Pinpoint the cell where the given text exists, returning its (x, y) midpoint coordinate. 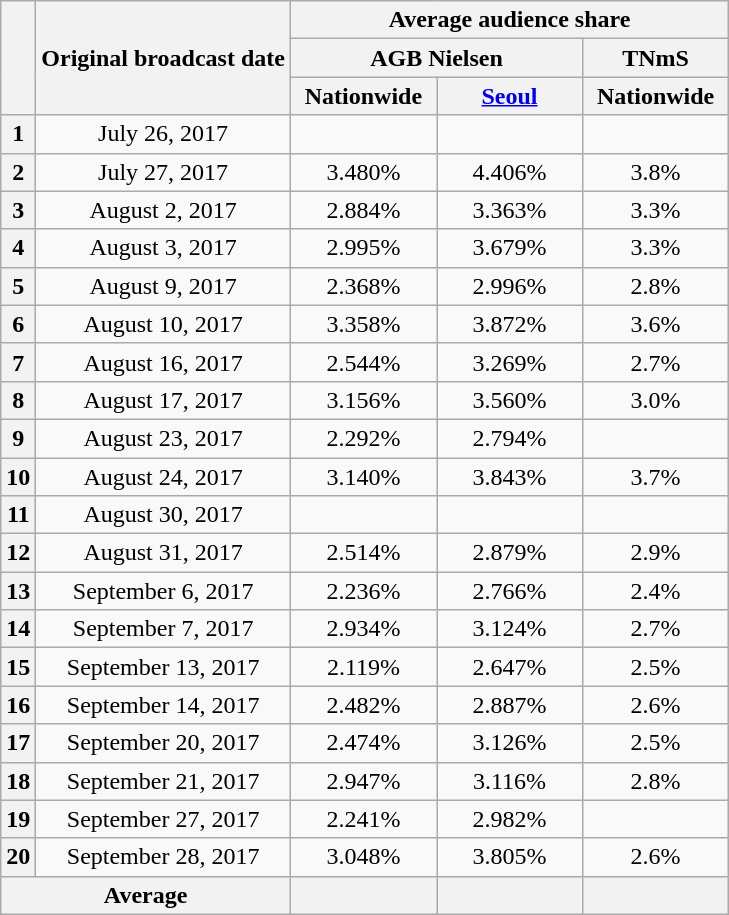
2.995% (363, 248)
2.544% (363, 362)
12 (18, 553)
9 (18, 438)
3.363% (509, 210)
2.766% (509, 591)
11 (18, 515)
September 20, 2017 (164, 743)
3.6% (656, 324)
8 (18, 400)
3.126% (509, 743)
3 (18, 210)
Average audience share (509, 20)
2.947% (363, 781)
3.679% (509, 248)
2 (18, 172)
2.474% (363, 743)
2.368% (363, 286)
August 24, 2017 (164, 477)
TNmS (656, 58)
Seoul (509, 96)
2.292% (363, 438)
3.805% (509, 857)
August 9, 2017 (164, 286)
2.236% (363, 591)
15 (18, 667)
1 (18, 134)
July 26, 2017 (164, 134)
AGB Nielsen (436, 58)
14 (18, 629)
2.647% (509, 667)
18 (18, 781)
2.982% (509, 819)
2.794% (509, 438)
10 (18, 477)
Average (146, 895)
2.514% (363, 553)
August 31, 2017 (164, 553)
2.879% (509, 553)
16 (18, 705)
August 2, 2017 (164, 210)
September 13, 2017 (164, 667)
2.884% (363, 210)
September 27, 2017 (164, 819)
4.406% (509, 172)
September 28, 2017 (164, 857)
13 (18, 591)
3.048% (363, 857)
6 (18, 324)
August 23, 2017 (164, 438)
3.124% (509, 629)
4 (18, 248)
August 3, 2017 (164, 248)
3.560% (509, 400)
3.480% (363, 172)
September 6, 2017 (164, 591)
August 17, 2017 (164, 400)
3.8% (656, 172)
3.7% (656, 477)
2.996% (509, 286)
19 (18, 819)
August 16, 2017 (164, 362)
3.156% (363, 400)
Original broadcast date (164, 58)
2.241% (363, 819)
September 7, 2017 (164, 629)
3.116% (509, 781)
3.269% (509, 362)
3.140% (363, 477)
3.843% (509, 477)
2.934% (363, 629)
17 (18, 743)
August 30, 2017 (164, 515)
2.887% (509, 705)
2.482% (363, 705)
3.0% (656, 400)
2.119% (363, 667)
20 (18, 857)
5 (18, 286)
2.4% (656, 591)
September 14, 2017 (164, 705)
7 (18, 362)
2.9% (656, 553)
3.358% (363, 324)
July 27, 2017 (164, 172)
August 10, 2017 (164, 324)
3.872% (509, 324)
September 21, 2017 (164, 781)
